Return [X, Y] of the center of cell containing provided text 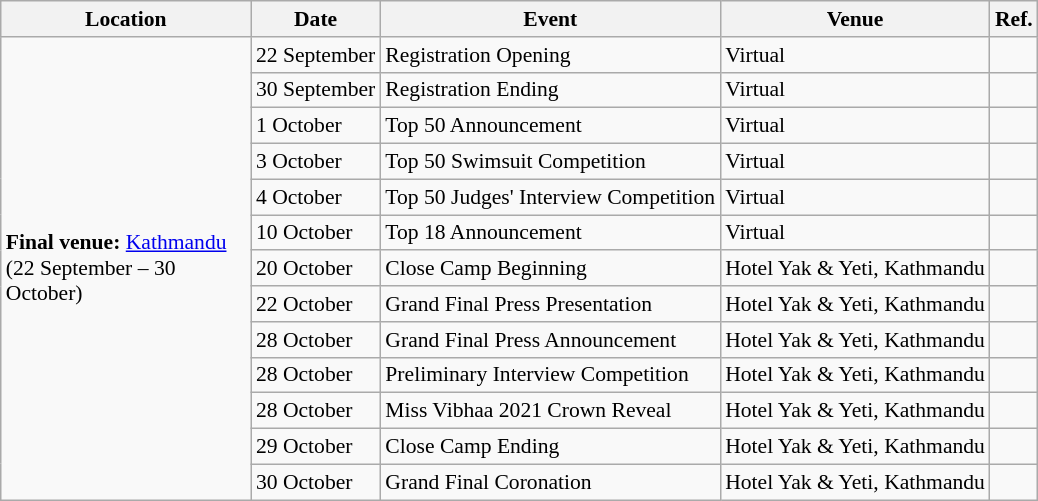
Registration Opening [550, 55]
1 October [316, 126]
Location [126, 19]
Final venue: Kathmandu(22 September – 30 October) [126, 268]
20 October [316, 269]
10 October [316, 233]
Top 18 Announcement [550, 233]
Close Camp Beginning [550, 269]
Grand Final Press Presentation [550, 304]
30 September [316, 90]
Top 50 Judges' Interview Competition [550, 197]
Miss Vibhaa 2021 Crown Reveal [550, 411]
Top 50 Announcement [550, 126]
3 October [316, 162]
Preliminary Interview Competition [550, 375]
Top 50 Swimsuit Competition [550, 162]
Event [550, 19]
Registration Ending [550, 90]
Grand Final Press Announcement [550, 340]
4 October [316, 197]
Date [316, 19]
29 October [316, 447]
Venue [855, 19]
22 October [316, 304]
Grand Final Coronation [550, 482]
30 October [316, 482]
Close Camp Ending [550, 447]
22 September [316, 55]
Ref. [1014, 19]
